From the cell containing the given text, extract its center point as [X, Y] coordinate. 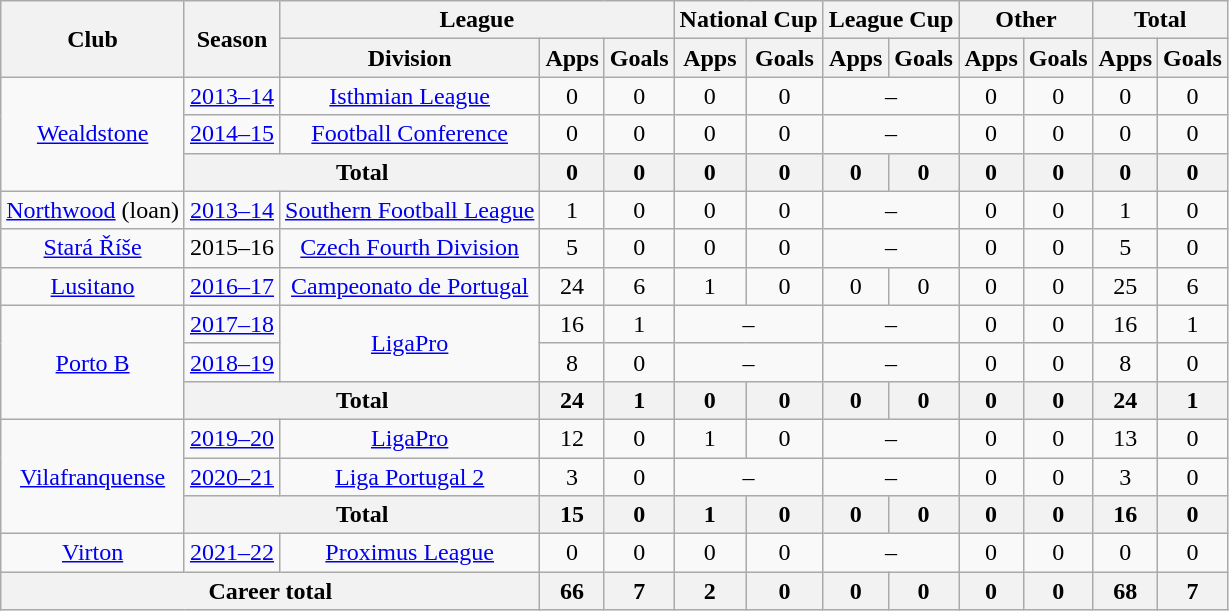
Other [1026, 20]
13 [1125, 438]
Club [93, 39]
68 [1125, 591]
2019–20 [232, 438]
Porto B [93, 362]
Season [232, 39]
Career total [270, 591]
Virton [93, 553]
National Cup [748, 20]
Liga Portugal 2 [410, 477]
Proximus League [410, 553]
Stará Říše [93, 248]
2016–17 [232, 286]
2017–18 [232, 324]
66 [572, 591]
2018–19 [232, 362]
League Cup [891, 20]
Lusitano [93, 286]
Vilafranquense [93, 476]
Wealdstone [93, 134]
Czech Fourth Division [410, 248]
Southern Football League [410, 210]
Campeonato de Portugal [410, 286]
2021–22 [232, 553]
2015–16 [232, 248]
25 [1125, 286]
15 [572, 515]
Division [410, 58]
League [478, 20]
Northwood (loan) [93, 210]
2014–15 [232, 134]
2 [710, 591]
2020–21 [232, 477]
Isthmian League [410, 96]
Football Conference [410, 134]
12 [572, 438]
